Extract the (x, y) coordinate from the center of the cell holding the provided text.  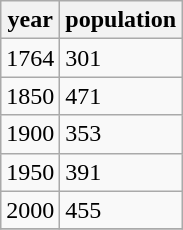
1950 (30, 172)
301 (121, 58)
1764 (30, 58)
population (121, 20)
year (30, 20)
1850 (30, 96)
1900 (30, 134)
471 (121, 96)
2000 (30, 210)
455 (121, 210)
353 (121, 134)
391 (121, 172)
